Locate the cell with the specified text and output its [X, Y] center coordinate. 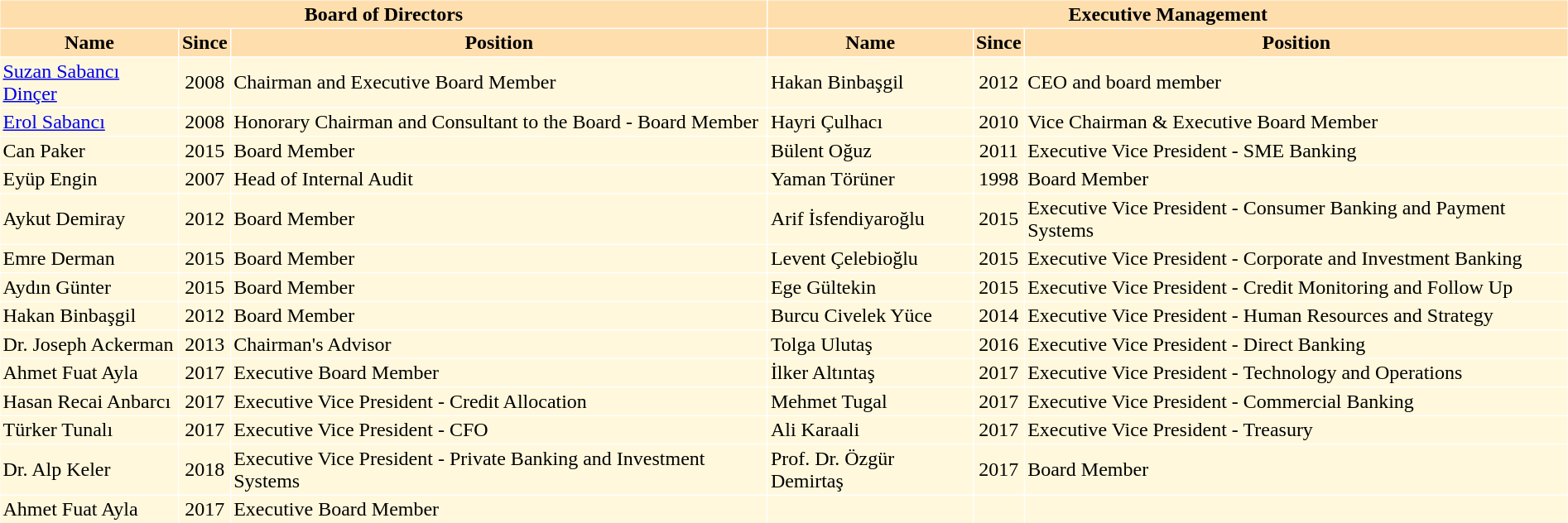
Executive Vice President - CFO [498, 430]
Tolga Ulutaş [871, 344]
Chairman's Advisor [498, 344]
2014 [998, 316]
Dr. Alp Keler [89, 470]
Bülent Oğuz [871, 151]
Can Paker [89, 151]
Ali Karaali [871, 430]
Yaman Törüner [871, 179]
Hasan Recai Anbarcı [89, 401]
Prof. Dr. Özgür Demirtaş [871, 470]
Mehmet Tugal [871, 401]
2016 [998, 344]
Burcu Civelek Yüce [871, 316]
Aydın Günter [89, 286]
Levent Çelebioğlu [871, 258]
Executive Vice President - Credit Allocation [498, 401]
Ege Gültekin [871, 286]
2007 [205, 179]
Executive Vice President - Human Resources and Strategy [1296, 316]
Executive Vice President - Treasury [1296, 430]
Executive Vice President - Credit Monitoring and Follow Up [1296, 286]
Hayri Çulhacı [871, 122]
İlker Altıntaş [871, 372]
Executive Vice President - Commercial Banking [1296, 401]
2010 [998, 122]
2018 [205, 470]
Executive Vice President - Consumer Banking and Payment Systems [1296, 218]
2013 [205, 344]
Emre Derman [89, 258]
Vice Chairman & Executive Board Member [1296, 122]
Arif İsfendiyaroğlu [871, 218]
Dr. Joseph Ackerman [89, 344]
CEO and board member [1296, 83]
Erol Sabancı [89, 122]
Chairman and Executive Board Member [498, 83]
Eyüp Engin [89, 179]
Board of Directors [383, 13]
Executive Management [1168, 13]
Türker Tunalı [89, 430]
Executive Vice President - Direct Banking [1296, 344]
Executive Vice President - Corporate and Investment Banking [1296, 258]
Head of Internal Audit [498, 179]
Executive Vice President - SME Banking [1296, 151]
2011 [998, 151]
1998 [998, 179]
Suzan Sabancı Dinçer [89, 83]
Honorary Chairman and Consultant to the Board - Board Member [498, 122]
Executive Vice President - Technology and Operations [1296, 372]
Executive Vice President - Private Banking and Investment Systems [498, 470]
Aykut Demiray [89, 218]
